Return (X, Y) of the center of cell containing provided text 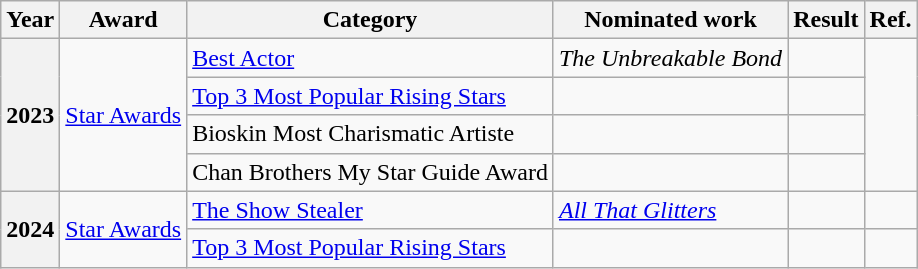
Result (826, 20)
Chan Brothers My Star Guide Award (370, 172)
2024 (30, 229)
Ref. (890, 20)
Best Actor (370, 58)
Year (30, 20)
Award (124, 20)
Bioskin Most Charismatic Artiste (370, 134)
Nominated work (670, 20)
Category (370, 20)
All That Glitters (670, 210)
The Unbreakable Bond (670, 58)
The Show Stealer (370, 210)
2023 (30, 115)
